Pinpoint the cell where the given text exists, returning its (x, y) midpoint coordinate. 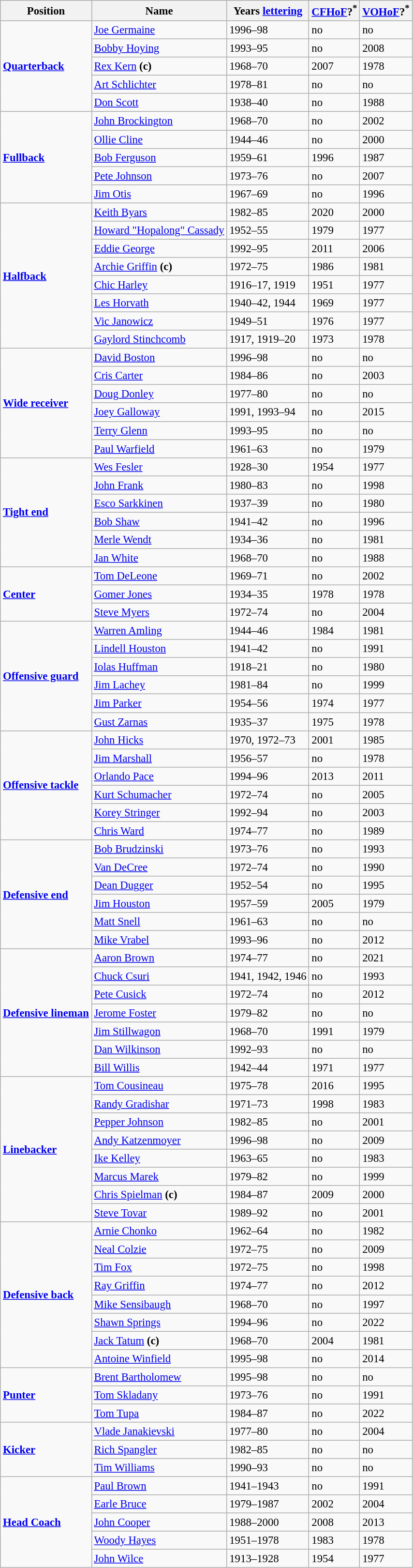
1992–94 (268, 813)
Matt Snell (159, 922)
Fullback (46, 157)
Kicker (46, 1449)
Quarterback (46, 66)
1993–96 (268, 940)
Neal Colzie (159, 1249)
Gaylord Stinchcomb (159, 339)
Wes Fesler (159, 467)
Mike Vrabel (159, 940)
1971–73 (268, 1104)
1954–56 (268, 703)
John Cooper (159, 1522)
Ray Griffin (159, 1286)
1997 (386, 1304)
1962–64 (268, 1231)
1934–36 (268, 540)
Andy Katzenmoyer (159, 1140)
Tight end (46, 512)
Linebacker (46, 1149)
1938–40 (268, 103)
Tom Skladany (159, 1395)
1937–39 (268, 503)
Merle Wendt (159, 540)
VOHoF?* (386, 11)
Mike Sensibaugh (159, 1304)
1940–42, 1944 (268, 303)
1981–84 (268, 685)
1970, 1972–73 (268, 740)
1957–59 (268, 904)
1984 (335, 631)
Jack Tatum (c) (159, 1340)
1985 (386, 740)
Les Horvath (159, 303)
1976 (335, 321)
John Brockington (159, 121)
Jim Lachey (159, 685)
Pete Johnson (159, 176)
Tom Tupa (159, 1413)
Vlade Janakievski (159, 1431)
Joe Germaine (159, 30)
Dan Wilkinson (159, 1049)
1963–65 (268, 1158)
Tim Williams (159, 1468)
Defensive end (46, 895)
Years lettering (268, 11)
1992–95 (268, 248)
1916–17, 1919 (268, 285)
Ike Kelley (159, 1158)
Brent Bartholomew (159, 1377)
Ollie Cline (159, 139)
Halfback (46, 276)
Jim Otis (159, 194)
Randy Gradishar (159, 1104)
Archie Griffin (c) (159, 267)
Gust Zarnas (159, 722)
Center (46, 594)
1974 (335, 703)
Jim Stillwagon (159, 1031)
Arnie Chonko (159, 1231)
Offensive tackle (46, 785)
Bob Brudzinski (159, 849)
2014 (386, 1358)
1959–61 (268, 157)
2021 (386, 958)
Terry Glenn (159, 430)
1988–2000 (268, 1522)
1975 (335, 722)
1990–93 (268, 1468)
Jerome Foster (159, 1013)
Defensive lineman (46, 1013)
1989 (386, 831)
1992–93 (268, 1049)
1952–54 (268, 885)
Pepper Johnson (159, 1122)
1978–81 (268, 85)
Wide receiver (46, 403)
1917, 1919–20 (268, 339)
Tom DeLeone (159, 576)
1949–51 (268, 321)
1984–86 (268, 376)
Jim Parker (159, 703)
1980–83 (268, 485)
1952–55 (268, 230)
David Boston (159, 358)
Gomer Jones (159, 594)
1951–1978 (268, 1540)
2015 (386, 412)
Chuck Csuri (159, 976)
Defensive back (46, 1294)
Punter (46, 1395)
1969–71 (268, 576)
1967–69 (268, 194)
1913–1928 (268, 1559)
Steve Tovar (159, 1213)
Howard "Hopalong" Cassady (159, 230)
2020 (335, 212)
Paul Warfield (159, 449)
Bob Shaw (159, 521)
Dean Dugger (159, 885)
Bill Willis (159, 1067)
1928–30 (268, 467)
1979–1987 (268, 1504)
1991, 1993–94 (268, 412)
Head Coach (46, 1522)
2006 (386, 248)
Rich Spangler (159, 1449)
Chris Spielman (c) (159, 1195)
Bobby Hoying (159, 48)
Jim Houston (159, 904)
Korey Stringer (159, 813)
John Frank (159, 485)
Warren Amling (159, 631)
1951 (335, 285)
Tom Cousineau (159, 1086)
Van DeCree (159, 867)
1982 (386, 1231)
CFHoF?* (335, 11)
Steve Myers (159, 612)
John Hicks (159, 740)
1987 (386, 157)
Esco Sarkkinen (159, 503)
Art Schlichter (159, 85)
Jan White (159, 558)
Marcus Marek (159, 1177)
1942–44 (268, 1067)
Tim Fox (159, 1268)
Kurt Schumacher (159, 794)
Iolas Huffman (159, 667)
1971 (335, 1067)
Orlando Pace (159, 776)
Doug Donley (159, 394)
1969 (335, 303)
Antoine Winfield (159, 1358)
Chic Harley (159, 285)
Don Scott (159, 103)
1941–1943 (268, 1486)
Lindell Houston (159, 649)
Cris Carter (159, 376)
1973 (335, 339)
Jim Marshall (159, 758)
Joey Galloway (159, 412)
Vic Janowicz (159, 321)
Chris Ward (159, 831)
John Wilce (159, 1559)
Position (46, 11)
Eddie George (159, 248)
1989–92 (268, 1213)
Name (159, 11)
1935–37 (268, 722)
1990 (386, 867)
1941, 1942, 1946 (268, 976)
Pete Cusick (159, 995)
Bob Ferguson (159, 157)
1934–35 (268, 594)
Earle Bruce (159, 1504)
1918–21 (268, 667)
Aaron Brown (159, 958)
2016 (335, 1086)
Woody Hayes (159, 1540)
Rex Kern (c) (159, 66)
Offensive guard (46, 676)
1975–78 (268, 1086)
Keith Byars (159, 212)
Paul Brown (159, 1486)
1956–57 (268, 758)
Shawn Springs (159, 1322)
1986 (335, 267)
